For the text-containing cell, return its midpoint in [x, y] coordinate format. 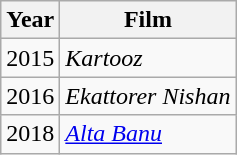
Film [148, 20]
Kartooz [148, 58]
Year [30, 20]
2016 [30, 96]
2015 [30, 58]
Alta Banu [148, 134]
Ekattorer Nishan [148, 96]
2018 [30, 134]
